Identify which cell holds the provided text, then report its [x, y] central coordinate. 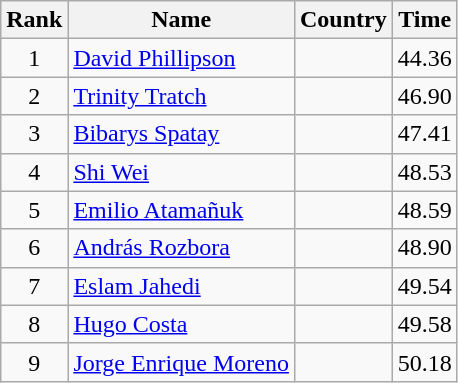
2 [34, 96]
48.53 [424, 172]
Shi Wei [182, 172]
7 [34, 286]
9 [34, 362]
Rank [34, 20]
44.36 [424, 58]
50.18 [424, 362]
3 [34, 134]
5 [34, 210]
1 [34, 58]
48.59 [424, 210]
David Phillipson [182, 58]
Time [424, 20]
Emilio Atamañuk [182, 210]
4 [34, 172]
47.41 [424, 134]
András Rozbora [182, 248]
49.54 [424, 286]
Country [343, 20]
Name [182, 20]
6 [34, 248]
48.90 [424, 248]
8 [34, 324]
49.58 [424, 324]
Trinity Tratch [182, 96]
46.90 [424, 96]
Eslam Jahedi [182, 286]
Jorge Enrique Moreno [182, 362]
Bibarys Spatay [182, 134]
Hugo Costa [182, 324]
